Provide the (X, Y) coordinate of the cell's center where the given text is located.  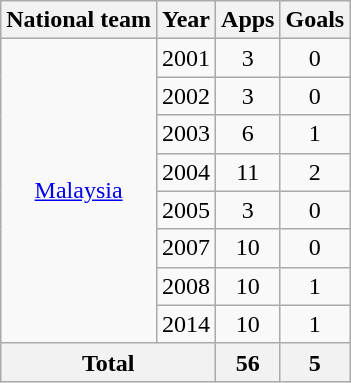
Total (108, 362)
2014 (186, 324)
6 (248, 134)
Malaysia (79, 191)
2002 (186, 96)
2005 (186, 210)
Apps (248, 20)
2008 (186, 286)
2004 (186, 172)
National team (79, 20)
2007 (186, 248)
2003 (186, 134)
56 (248, 362)
2001 (186, 58)
11 (248, 172)
2 (315, 172)
5 (315, 362)
Year (186, 20)
Goals (315, 20)
